Find where the given text appears and provide that cell's center as [X, Y] coordinate. 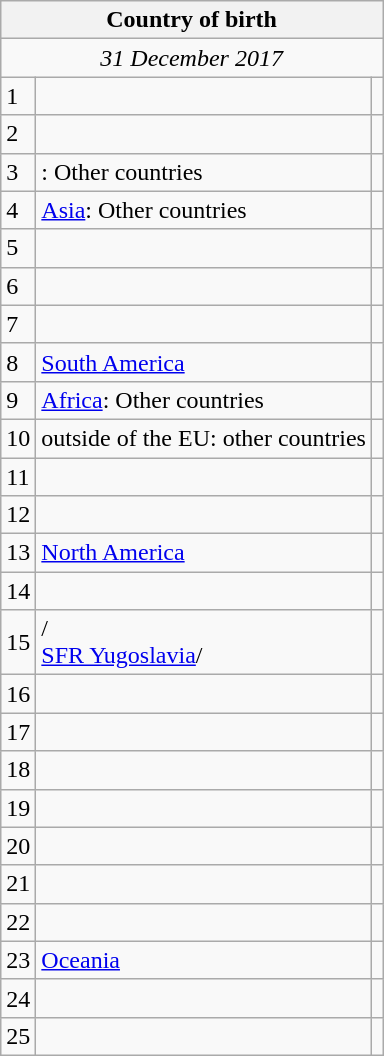
3 [18, 172]
6 [18, 286]
11 [18, 477]
24 [18, 998]
8 [18, 362]
23 [18, 960]
21 [18, 884]
19 [18, 808]
10 [18, 438]
4 [18, 210]
18 [18, 770]
Asia: Other countries [204, 210]
13 [18, 553]
1 [18, 96]
25 [18, 1036]
South America [204, 362]
2 [18, 134]
17 [18, 732]
5 [18, 248]
: Other countries [204, 172]
22 [18, 922]
Oceania [204, 960]
15 [18, 642]
16 [18, 694]
7 [18, 324]
Africa: Other countries [204, 400]
North America [204, 553]
12 [18, 515]
20 [18, 846]
9 [18, 400]
Country of birth [192, 20]
/SFR Yugoslavia/ [204, 642]
31 December 2017 [192, 58]
outside of the EU: other countries [204, 438]
14 [18, 591]
